Extract the [x, y] coordinate from the center of the cell holding the provided text.  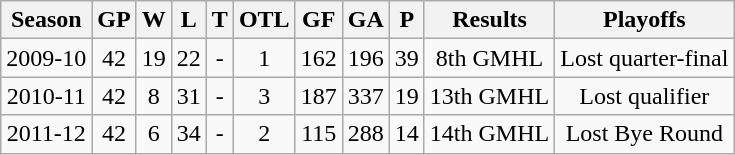
1 [264, 58]
Playoffs [644, 20]
2011-12 [46, 134]
OTL [264, 20]
GP [114, 20]
22 [188, 58]
Lost Bye Round [644, 134]
GA [366, 20]
34 [188, 134]
8th GMHL [489, 58]
Lost quarter-final [644, 58]
GF [318, 20]
Season [46, 20]
Results [489, 20]
T [220, 20]
2009-10 [46, 58]
2010-11 [46, 96]
288 [366, 134]
115 [318, 134]
31 [188, 96]
196 [366, 58]
337 [366, 96]
8 [154, 96]
14 [406, 134]
Lost qualifier [644, 96]
3 [264, 96]
187 [318, 96]
13th GMHL [489, 96]
W [154, 20]
6 [154, 134]
162 [318, 58]
14th GMHL [489, 134]
2 [264, 134]
L [188, 20]
P [406, 20]
39 [406, 58]
